Determine the [X, Y] coordinate at the center of the cell enclosing the given text.  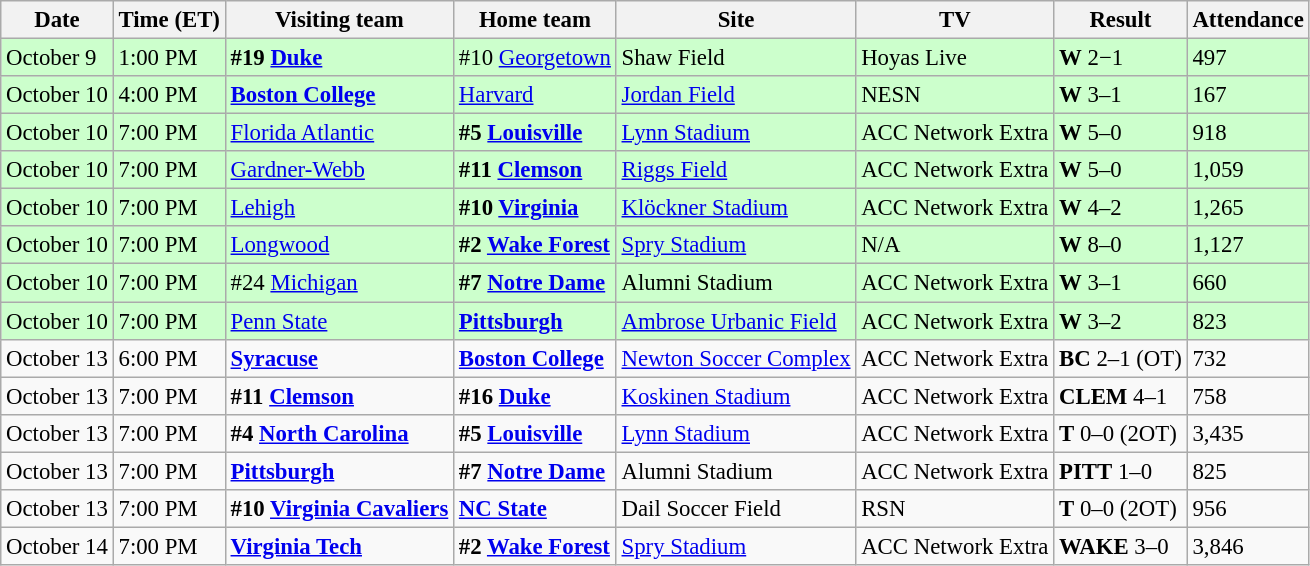
Ambrose Urbanic Field [736, 321]
Home team [536, 20]
1,059 [1248, 170]
#4 North Carolina [339, 433]
Jordan Field [736, 95]
#10 Virginia [536, 208]
Visiting team [339, 20]
N/A [955, 245]
CLEM 4–1 [1120, 396]
Newton Soccer Complex [736, 358]
758 [1248, 396]
PITT 1–0 [1120, 471]
Result [1120, 20]
660 [1248, 283]
Time (ET) [169, 20]
Lehigh [339, 208]
Florida Atlantic [339, 133]
Syracuse [339, 358]
1,127 [1248, 245]
1,265 [1248, 208]
732 [1248, 358]
825 [1248, 471]
918 [1248, 133]
4:00 PM [169, 95]
1:00 PM [169, 58]
823 [1248, 321]
Dail Soccer Field [736, 509]
#16 Duke [536, 396]
BC 2–1 (OT) [1120, 358]
NESN [955, 95]
Hoyas Live [955, 58]
Klöckner Stadium [736, 208]
Longwood [339, 245]
Riggs Field [736, 170]
NC State [536, 509]
Attendance [1248, 20]
October 9 [57, 58]
Virginia Tech [339, 546]
6:00 PM [169, 358]
Date [57, 20]
TV [955, 20]
Shaw Field [736, 58]
Koskinen Stadium [736, 396]
3,435 [1248, 433]
#24 Michigan [339, 283]
W 3–2 [1120, 321]
Harvard [536, 95]
W 4–2 [1120, 208]
#10 Virginia Cavaliers [339, 509]
#19 Duke [339, 58]
October 14 [57, 546]
956 [1248, 509]
RSN [955, 509]
W 8–0 [1120, 245]
#10 Georgetown [536, 58]
Site [736, 20]
W 2−1 [1120, 58]
497 [1248, 58]
Gardner-Webb [339, 170]
WAKE 3–0 [1120, 546]
3,846 [1248, 546]
167 [1248, 95]
Penn State [339, 321]
